Detect which cell encompasses the target text, then output its [X, Y] center coordinate. 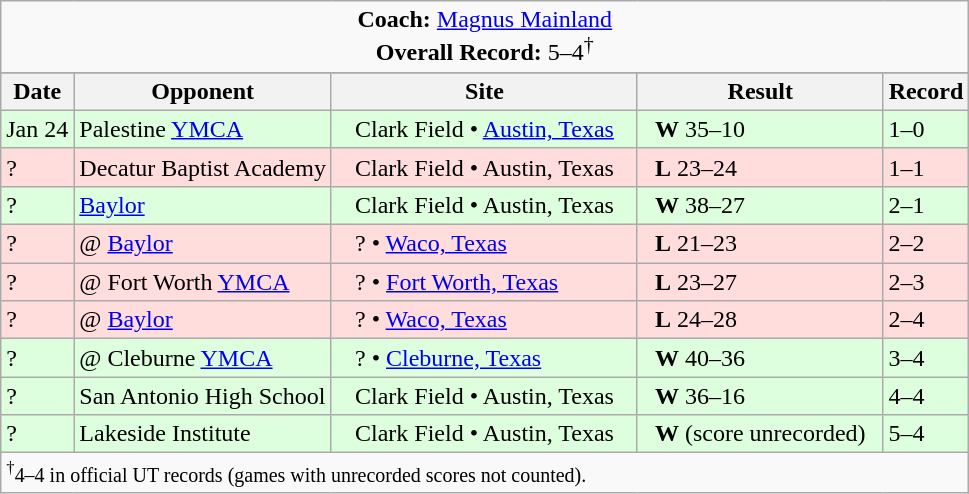
Result [760, 91]
4–4 [926, 396]
1–1 [926, 167]
3–4 [926, 358]
2–2 [926, 244]
San Antonio High School [203, 396]
W 36–16 [760, 396]
L 21–23 [760, 244]
Baylor [203, 205]
@ Cleburne YMCA [203, 358]
Palestine YMCA [203, 129]
Opponent [203, 91]
? • Fort Worth, Texas [484, 282]
Coach: Magnus MainlandOverall Record: 5–4† [485, 37]
W (score unrecorded) [760, 434]
? • Cleburne, Texas [484, 358]
L 24–28 [760, 320]
†4–4 in official UT records (games with unrecorded scores not counted). [485, 473]
Decatur Baptist Academy [203, 167]
@ Fort Worth YMCA [203, 282]
2–1 [926, 205]
1–0 [926, 129]
5–4 [926, 434]
Lakeside Institute [203, 434]
W 35–10 [760, 129]
2–4 [926, 320]
L 23–24 [760, 167]
Record [926, 91]
W 38–27 [760, 205]
Site [484, 91]
L 23–27 [760, 282]
Date [38, 91]
Jan 24 [38, 129]
2–3 [926, 282]
W 40–36 [760, 358]
